Provide the (X, Y) coordinate of the cell's center where the given text is located.  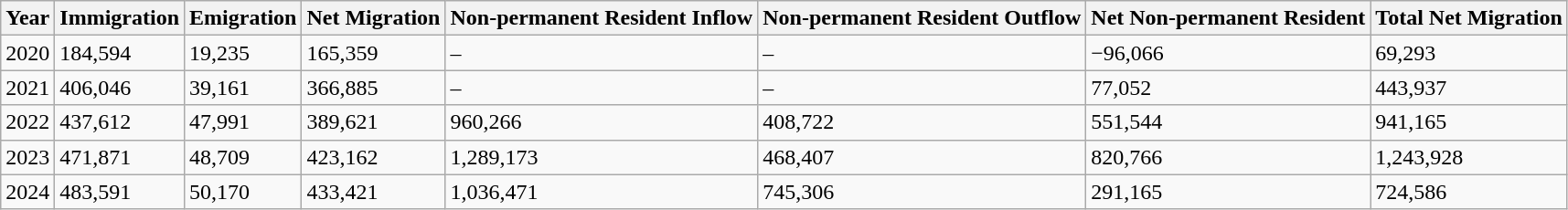
960,266 (602, 122)
437,612 (120, 122)
483,591 (120, 192)
48,709 (243, 157)
551,544 (1229, 122)
433,421 (373, 192)
408,722 (922, 122)
820,766 (1229, 157)
406,046 (120, 88)
Emigration (243, 18)
77,052 (1229, 88)
47,991 (243, 122)
39,161 (243, 88)
Immigration (120, 18)
471,871 (120, 157)
69,293 (1468, 53)
389,621 (373, 122)
745,306 (922, 192)
Net Migration (373, 18)
Net Non-permanent Resident (1229, 18)
2020 (27, 53)
2023 (27, 157)
1,036,471 (602, 192)
724,586 (1468, 192)
941,165 (1468, 122)
1,289,173 (602, 157)
291,165 (1229, 192)
2024 (27, 192)
184,594 (120, 53)
468,407 (922, 157)
1,243,928 (1468, 157)
Non-permanent Resident Inflow (602, 18)
2021 (27, 88)
Year (27, 18)
423,162 (373, 157)
Total Net Migration (1468, 18)
19,235 (243, 53)
Non-permanent Resident Outflow (922, 18)
165,359 (373, 53)
366,885 (373, 88)
2022 (27, 122)
−96,066 (1229, 53)
50,170 (243, 192)
443,937 (1468, 88)
